For the text-containing cell, return its midpoint in [X, Y] coordinate format. 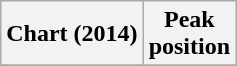
Peak position [189, 34]
Chart (2014) [72, 34]
